Find where the given text appears and provide that cell's center as (X, Y) coordinate. 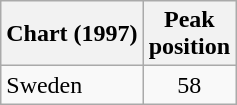
Peakposition (189, 34)
58 (189, 85)
Chart (1997) (72, 34)
Sweden (72, 85)
